Output the [x, y] coordinate of the center of the cell containing the given text.  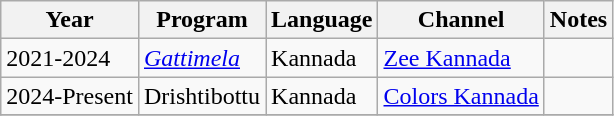
Program [202, 20]
Gattimela [202, 58]
Year [70, 20]
Drishtibottu [202, 96]
Zee Kannada [461, 58]
Colors Kannada [461, 96]
Notes [578, 20]
Language [322, 20]
Channel [461, 20]
2024-Present [70, 96]
2021-2024 [70, 58]
